Return (X, Y) of the center of cell containing provided text 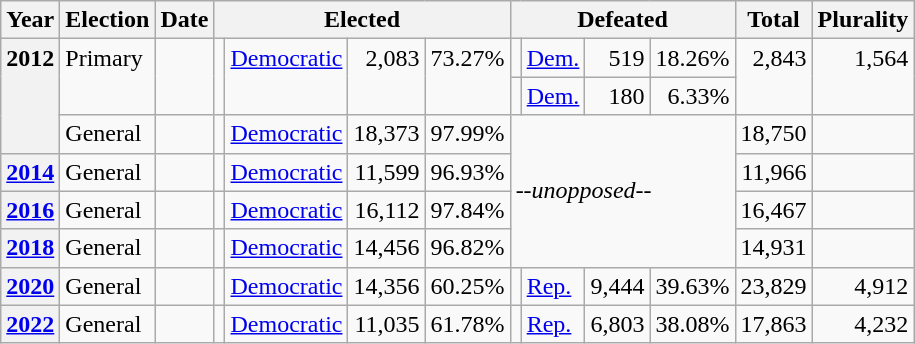
6.33% (692, 96)
4,232 (863, 324)
97.99% (468, 134)
2020 (30, 286)
60.25% (468, 286)
--unopposed-- (622, 191)
Primary (108, 77)
2012 (30, 96)
38.08% (692, 324)
2018 (30, 248)
Date (184, 20)
2,843 (774, 77)
Elected (362, 20)
4,912 (863, 286)
Plurality (863, 20)
14,931 (774, 248)
11,035 (386, 324)
18,750 (774, 134)
2014 (30, 172)
519 (618, 58)
16,112 (386, 210)
2,083 (386, 77)
9,444 (618, 286)
1,564 (863, 77)
11,966 (774, 172)
2016 (30, 210)
39.63% (692, 286)
Total (774, 20)
73.27% (468, 77)
11,599 (386, 172)
Election (108, 20)
Year (30, 20)
Defeated (622, 20)
2022 (30, 324)
96.82% (468, 248)
6,803 (618, 324)
18.26% (692, 58)
180 (618, 96)
23,829 (774, 286)
96.93% (468, 172)
16,467 (774, 210)
17,863 (774, 324)
97.84% (468, 210)
14,356 (386, 286)
18,373 (386, 134)
14,456 (386, 248)
61.78% (468, 324)
